Provide the (X, Y) coordinate of the cell's center where the given text is located.  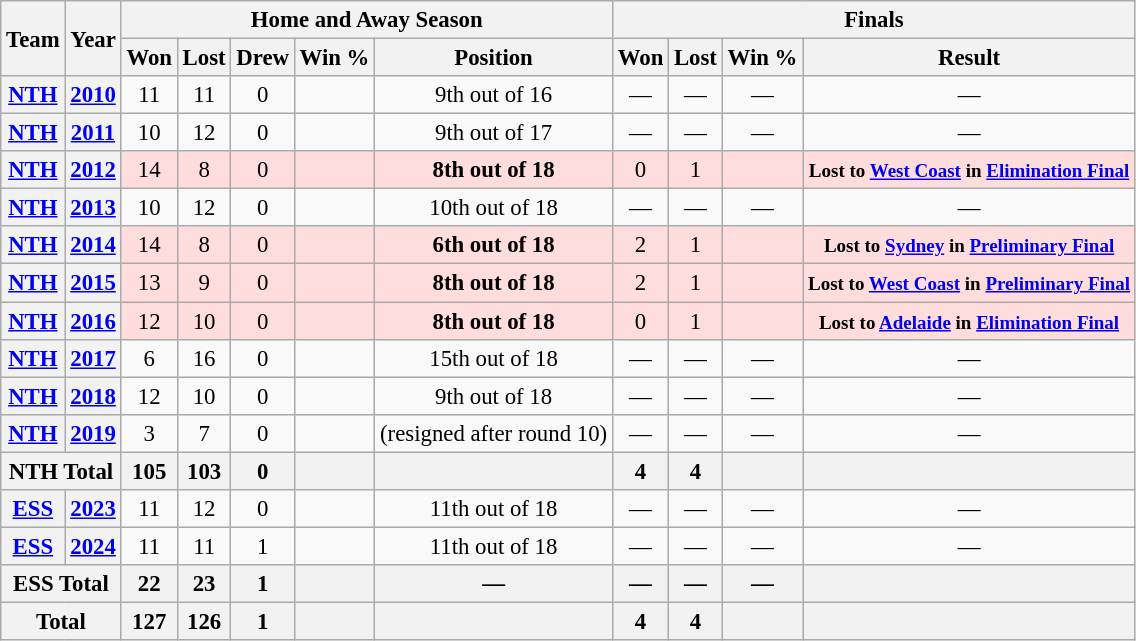
Lost to West Coast in Elimination Final (970, 170)
2015 (93, 283)
2010 (93, 95)
105 (149, 471)
Total (61, 621)
9 (204, 283)
ESS Total (61, 584)
Drew (262, 58)
Finals (874, 20)
13 (149, 283)
2017 (93, 358)
22 (149, 584)
2024 (93, 546)
9th out of 17 (494, 133)
7 (204, 433)
2019 (93, 433)
15th out of 18 (494, 358)
2012 (93, 170)
Lost to West Coast in Preliminary Final (970, 283)
126 (204, 621)
Lost to Adelaide in Elimination Final (970, 321)
10th out of 18 (494, 208)
6 (149, 358)
2018 (93, 396)
Home and Away Season (366, 20)
23 (204, 584)
2011 (93, 133)
(resigned after round 10) (494, 433)
2014 (93, 245)
9th out of 16 (494, 95)
NTH Total (61, 471)
Team (33, 38)
103 (204, 471)
2023 (93, 509)
6th out of 18 (494, 245)
16 (204, 358)
Lost to Sydney in Preliminary Final (970, 245)
Year (93, 38)
2016 (93, 321)
2013 (93, 208)
Position (494, 58)
9th out of 18 (494, 396)
Result (970, 58)
3 (149, 433)
127 (149, 621)
